Output the [X, Y] coordinate of the center of the cell containing the given text.  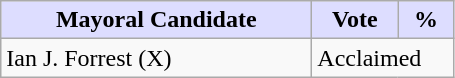
Mayoral Candidate [156, 20]
% [426, 20]
Acclaimed [383, 58]
Ian J. Forrest (X) [156, 58]
Vote [355, 20]
